Pinpoint the cell where the given text exists, returning its [X, Y] midpoint coordinate. 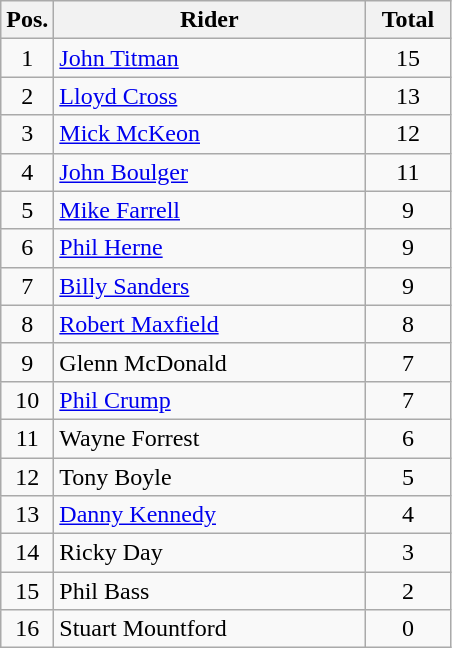
Glenn McDonald [210, 362]
Wayne Forrest [210, 438]
0 [408, 629]
16 [28, 629]
John Boulger [210, 172]
Tony Boyle [210, 477]
Billy Sanders [210, 286]
10 [28, 400]
Lloyd Cross [210, 96]
1 [28, 58]
Stuart Mountford [210, 629]
Robert Maxfield [210, 324]
14 [28, 553]
Rider [210, 20]
Phil Crump [210, 400]
Mike Farrell [210, 210]
Ricky Day [210, 553]
Phil Bass [210, 591]
Danny Kennedy [210, 515]
Total [408, 20]
Pos. [28, 20]
John Titman [210, 58]
Phil Herne [210, 248]
Mick McKeon [210, 134]
